Extract the [x, y] coordinate from the center of the cell holding the provided text.  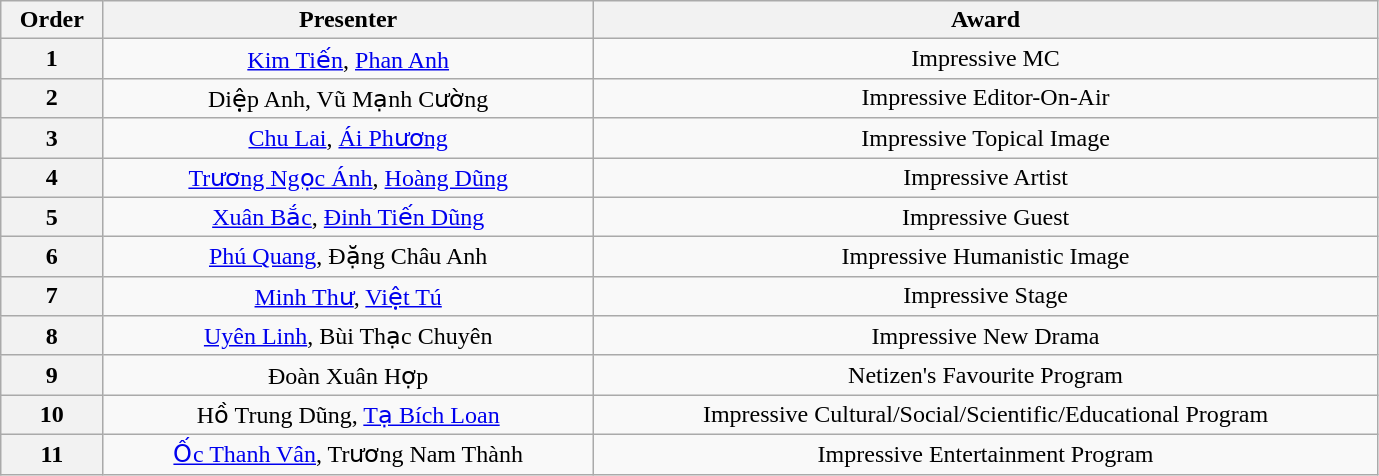
Phú Quang, Đặng Châu Anh [348, 257]
6 [52, 257]
5 [52, 217]
7 [52, 296]
9 [52, 375]
Award [985, 20]
Presenter [348, 20]
Uyên Linh, Bùi Thạc Chuyên [348, 336]
Minh Thư, Việt Tú [348, 296]
Order [52, 20]
Impressive MC [985, 59]
10 [52, 415]
2 [52, 98]
Hồ Trung Dũng, Tạ Bích Loan [348, 415]
Chu Lai, Ái Phương [348, 138]
Impressive Guest [985, 217]
8 [52, 336]
Xuân Bắc, Đinh Tiến Dũng [348, 217]
Impressive Topical Image [985, 138]
Ốc Thanh Vân, Trương Nam Thành [348, 454]
Kim Tiến, Phan Anh [348, 59]
Trương Ngọc Ánh, Hoàng Dũng [348, 178]
3 [52, 138]
Impressive Entertainment Program [985, 454]
1 [52, 59]
Netizen's Favourite Program [985, 375]
Impressive Stage [985, 296]
Impressive Cultural/Social/Scientific/Educational Program [985, 415]
Impressive New Drama [985, 336]
4 [52, 178]
Đoàn Xuân Hợp [348, 375]
Impressive Humanistic Image [985, 257]
11 [52, 454]
Impressive Artist [985, 178]
Diệp Anh, Vũ Mạnh Cường [348, 98]
Impressive Editor-On-Air [985, 98]
